Return (x, y) of the center of cell containing provided text 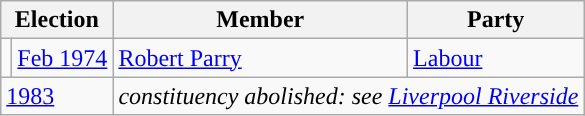
Labour (496, 58)
Robert Parry (260, 58)
Party (496, 20)
Member (260, 20)
1983 (57, 96)
Feb 1974 (62, 58)
constituency abolished: see Liverpool Riverside (348, 96)
Election (57, 20)
